Search for the cell housing the specified text and yield its (X, Y) center coordinate. 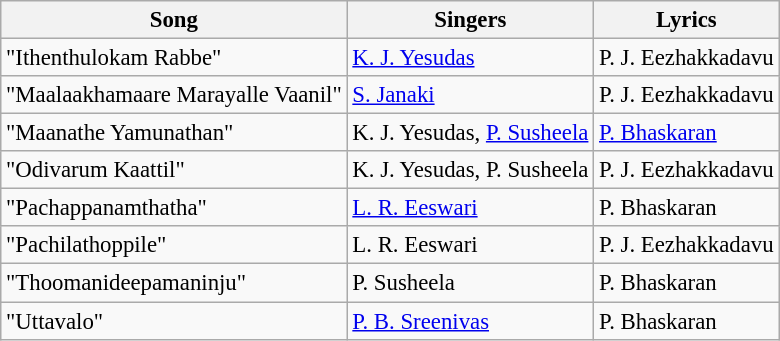
"Ithenthulokam Rabbe" (174, 58)
K. J. Yesudas (470, 58)
Singers (470, 20)
P. B. Sreenivas (470, 321)
Song (174, 20)
Lyrics (686, 20)
"Maalaakhamaare Marayalle Vaanil" (174, 95)
S. Janaki (470, 95)
"Maanathe Yamunathan" (174, 133)
"Thoomanideepamaninju" (174, 283)
"Odivarum Kaattil" (174, 170)
"Pachilathoppile" (174, 245)
P. Susheela (470, 283)
"Uttavalo" (174, 321)
"Pachappanamthatha" (174, 208)
